Capture the cell that displays the provided text and extract its (x, y) central coordinate. 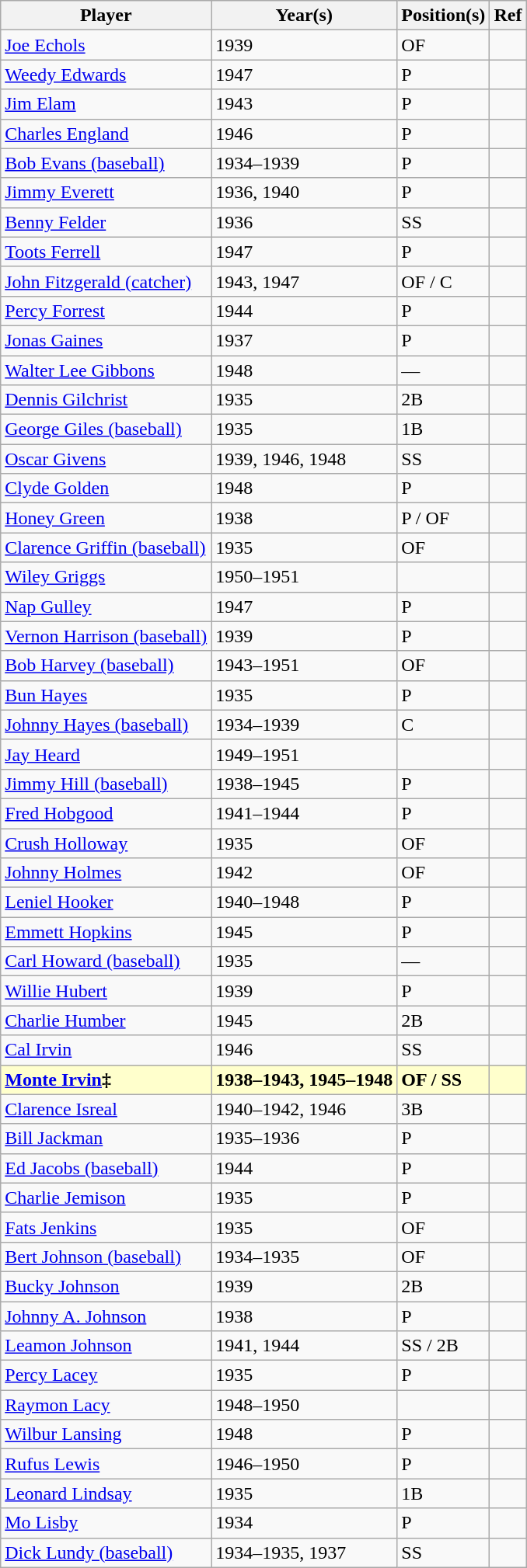
C (443, 725)
Jim Elam (106, 104)
Fats Jenkins (106, 1227)
Jimmy Hill (baseball) (106, 784)
Willie Hubert (106, 991)
Leniel Hooker (106, 902)
Percy Lacey (106, 1375)
1937 (305, 340)
Johnny Holmes (106, 873)
Mo Lisby (106, 1523)
1941–1944 (305, 813)
Emmett Hopkins (106, 932)
Player (106, 16)
1935–1936 (305, 1139)
Jimmy Everett (106, 193)
Bob Evans (baseball) (106, 163)
OF / SS (443, 1080)
Leonard Lindsay (106, 1493)
Nap Gulley (106, 607)
Oscar Givens (106, 459)
P / OF (443, 518)
Charles England (106, 134)
Charlie Humber (106, 1020)
Percy Forrest (106, 311)
SS / 2B (443, 1346)
1938–1945 (305, 784)
Dick Lundy (baseball) (106, 1552)
Johnny Hayes (baseball) (106, 725)
Bucky Johnson (106, 1286)
1943 (305, 104)
Leamon Johnson (106, 1346)
Dennis Gilchrist (106, 400)
1943, 1947 (305, 281)
Bill Jackman (106, 1139)
Rufus Lewis (106, 1464)
Joe Echols (106, 45)
Johnny A. Johnson (106, 1316)
1943–1951 (305, 666)
Vernon Harrison (baseball) (106, 636)
1934 (305, 1523)
OF / C (443, 281)
Crush Holloway (106, 843)
Ref (508, 16)
1950–1951 (305, 577)
Jay Heard (106, 754)
1938–1943, 1945–1948 (305, 1080)
Walter Lee Gibbons (106, 370)
1940–1942, 1946 (305, 1109)
Wiley Griggs (106, 577)
3B (443, 1109)
Position(s) (443, 16)
George Giles (baseball) (106, 429)
Bob Harvey (baseball) (106, 666)
Fred Hobgood (106, 813)
Monte Irvin‡ (106, 1080)
John Fitzgerald (catcher) (106, 281)
Clyde Golden (106, 488)
1934–1935 (305, 1257)
Clarence Griffin (baseball) (106, 548)
1934–1935, 1937 (305, 1552)
Jonas Gaines (106, 340)
Honey Green (106, 518)
1949–1951 (305, 754)
Wilbur Lansing (106, 1434)
Charlie Jemison (106, 1198)
Year(s) (305, 16)
1948–1950 (305, 1405)
Raymon Lacy (106, 1405)
Bert Johnson (baseball) (106, 1257)
Benny Felder (106, 222)
Ed Jacobs (baseball) (106, 1168)
Carl Howard (baseball) (106, 961)
Toots Ferrell (106, 252)
1940–1948 (305, 902)
Weedy Edwards (106, 75)
1936, 1940 (305, 193)
1939, 1946, 1948 (305, 459)
Bun Hayes (106, 695)
1936 (305, 222)
Cal Irvin (106, 1050)
1941, 1944 (305, 1346)
1942 (305, 873)
1946–1950 (305, 1464)
Clarence Isreal (106, 1109)
